Locate the cell with the specified text and output its (X, Y) center coordinate. 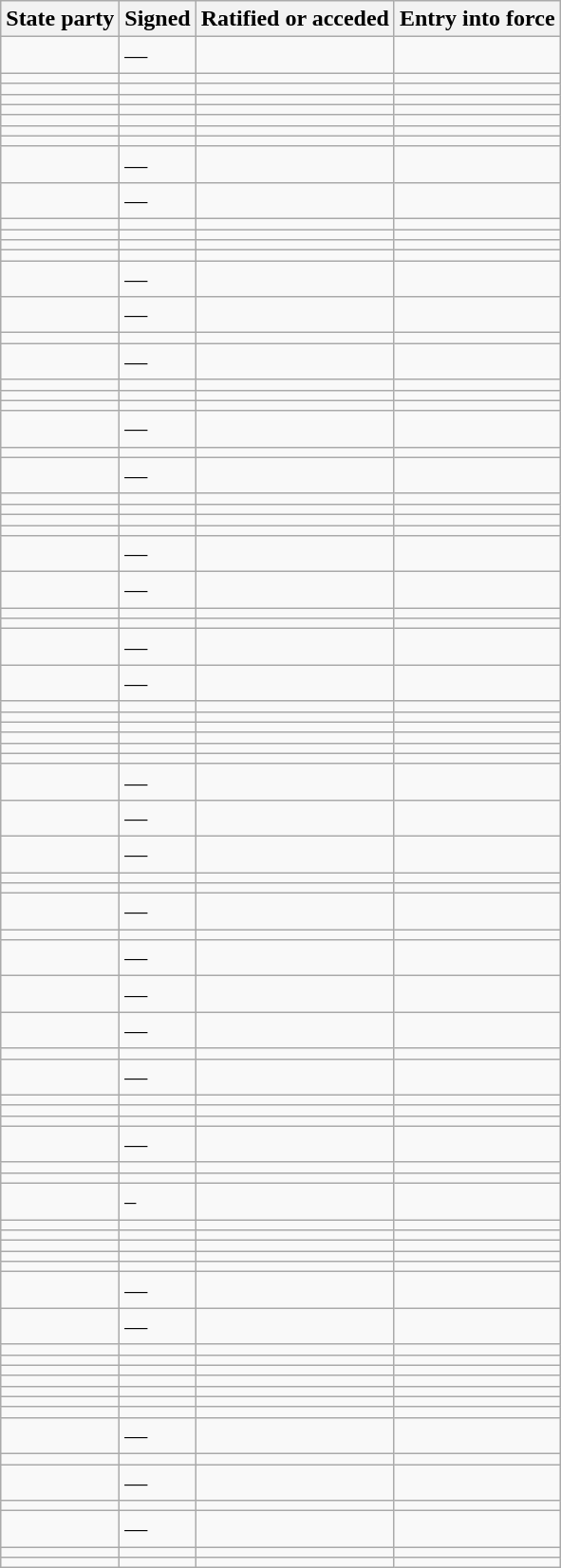
Entry into force (477, 19)
Ratified or acceded (294, 19)
Signed (158, 19)
State party (61, 19)
– (158, 1201)
